Scan for the cell matching the given text and deliver its [x, y] coordinate at center. 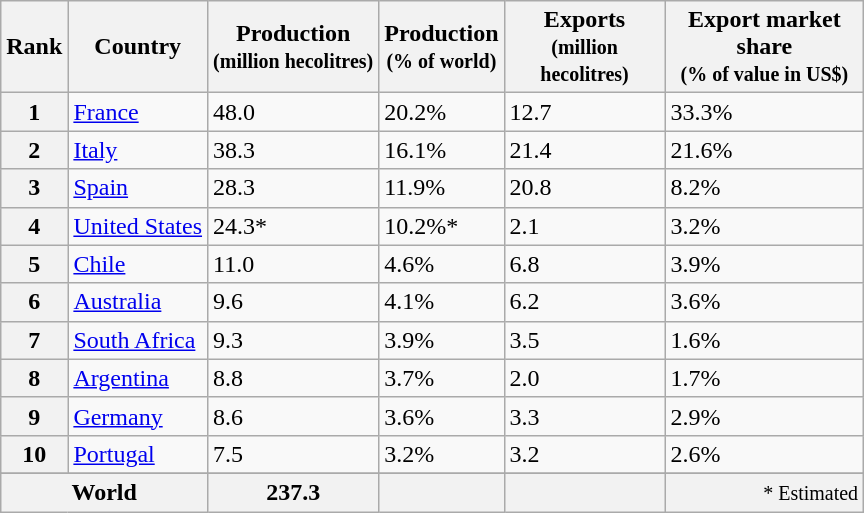
33.3% [764, 112]
3.2 [584, 454]
2.0 [584, 378]
20.2% [442, 112]
6 [34, 302]
* Estimated [764, 492]
6.2 [584, 302]
6.8 [584, 264]
8 [34, 378]
1.7% [764, 378]
5 [34, 264]
Export market share (% of value in US$) [764, 47]
1 [34, 112]
Country [138, 47]
3.7% [442, 378]
3.3 [584, 416]
United States [138, 226]
Australia [138, 302]
8.6 [294, 416]
237.3 [294, 492]
16.1% [442, 150]
10 [34, 454]
Production(million hecolitres) [294, 47]
Germany [138, 416]
4.6% [442, 264]
1.6% [764, 340]
21.6% [764, 150]
24.3* [294, 226]
4 [34, 226]
3 [34, 188]
7 [34, 340]
20.8 [584, 188]
2.1 [584, 226]
8.8 [294, 378]
7.5 [294, 454]
9 [34, 416]
Rank [34, 47]
World [104, 492]
Exports (million hecolitres) [584, 47]
4.1% [442, 302]
Italy [138, 150]
38.3 [294, 150]
Argentina [138, 378]
France [138, 112]
48.0 [294, 112]
3.5 [584, 340]
2 [34, 150]
Chile [138, 264]
10.2%* [442, 226]
28.3 [294, 188]
9.3 [294, 340]
11.9% [442, 188]
Production(% of world) [442, 47]
9.6 [294, 302]
South Africa [138, 340]
Portugal [138, 454]
2.6% [764, 454]
Spain [138, 188]
11.0 [294, 264]
12.7 [584, 112]
21.4 [584, 150]
8.2% [764, 188]
2.9% [764, 416]
